Return (x, y) of the center of cell containing provided text 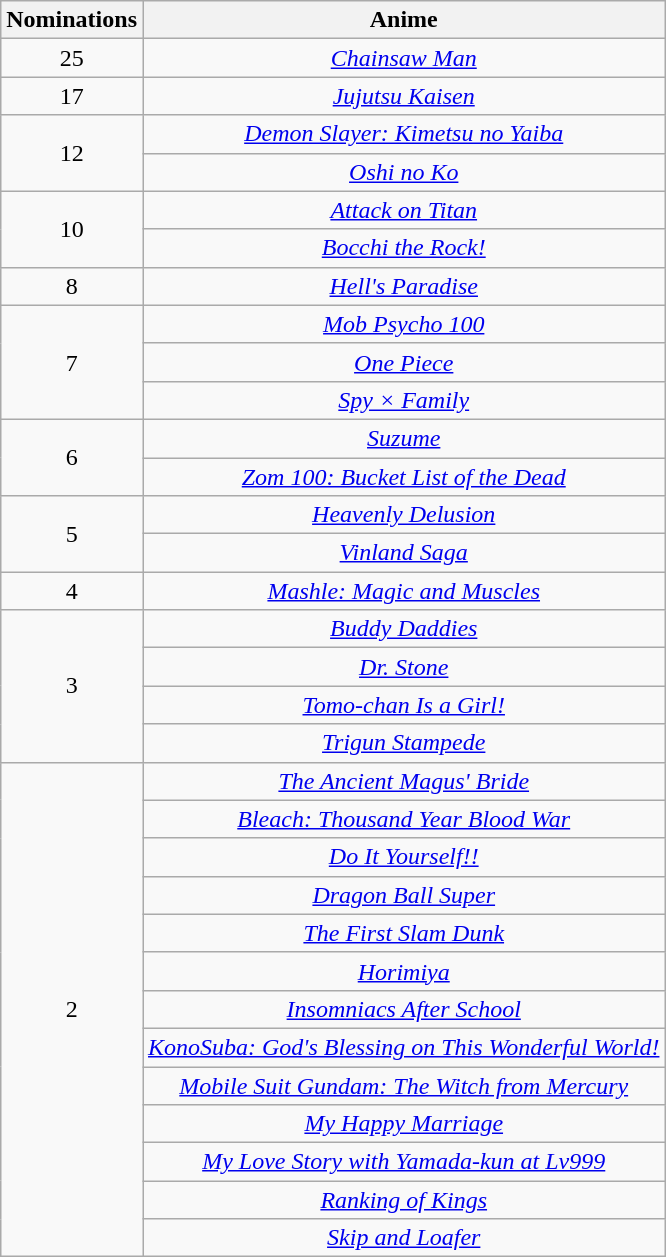
17 (72, 96)
Suzume (403, 438)
2 (72, 1010)
Demon Slayer: Kimetsu no Yaiba (403, 134)
KonoSuba: God's Blessing on This Wonderful World! (403, 1047)
Bleach: Thousand Year Blood War (403, 819)
Mob Psycho 100 (403, 324)
Do It Yourself!! (403, 857)
3 (72, 686)
Jujutsu Kaisen (403, 96)
Mobile Suit Gundam: The Witch from Mercury (403, 1085)
Trigun Stampede (403, 743)
25 (72, 58)
Tomo-chan Is a Girl! (403, 705)
6 (72, 457)
Skip and Loafer (403, 1238)
Chainsaw Man (403, 58)
12 (72, 153)
10 (72, 229)
The First Slam Dunk (403, 933)
Horimiya (403, 971)
Mashle: Magic and Muscles (403, 591)
Spy × Family (403, 400)
8 (72, 286)
Vinland Saga (403, 553)
5 (72, 534)
Oshi no Ko (403, 172)
My Happy Marriage (403, 1124)
4 (72, 591)
Anime (403, 20)
Hell's Paradise (403, 286)
Dragon Ball Super (403, 895)
Insomniacs After School (403, 1009)
Zom 100: Bucket List of the Dead (403, 477)
Buddy Daddies (403, 629)
One Piece (403, 362)
Attack on Titan (403, 210)
The Ancient Magus' Bride (403, 781)
7 (72, 362)
Bocchi the Rock! (403, 248)
My Love Story with Yamada-kun at Lv999 (403, 1162)
Dr. Stone (403, 667)
Heavenly Delusion (403, 515)
Ranking of Kings (403, 1200)
Nominations (72, 20)
